Locate the cell with the specified text and output its (X, Y) center coordinate. 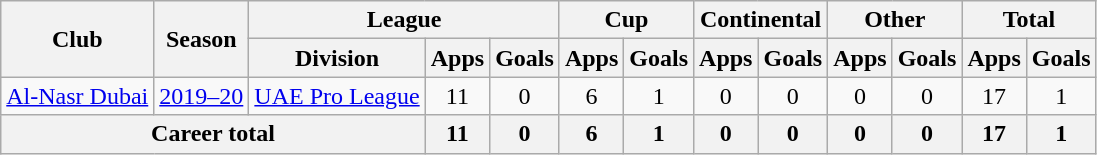
Al-Nasr Dubai (78, 96)
Cup (626, 20)
Career total (213, 134)
Continental (761, 20)
Season (202, 39)
Other (895, 20)
2019–20 (202, 96)
UAE Pro League (337, 96)
League (404, 20)
Total (1029, 20)
Club (78, 39)
Division (337, 58)
